Detect which cell encompasses the target text, then output its (x, y) center coordinate. 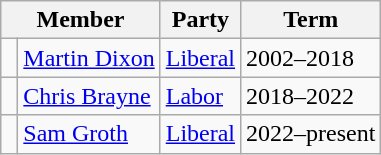
Member (80, 20)
Labor (200, 96)
2022–present (311, 134)
Party (200, 20)
Martin Dixon (89, 58)
Chris Brayne (89, 96)
Sam Groth (89, 134)
Term (311, 20)
2002–2018 (311, 58)
2018–2022 (311, 96)
